Detect which cell encompasses the target text, then output its (X, Y) center coordinate. 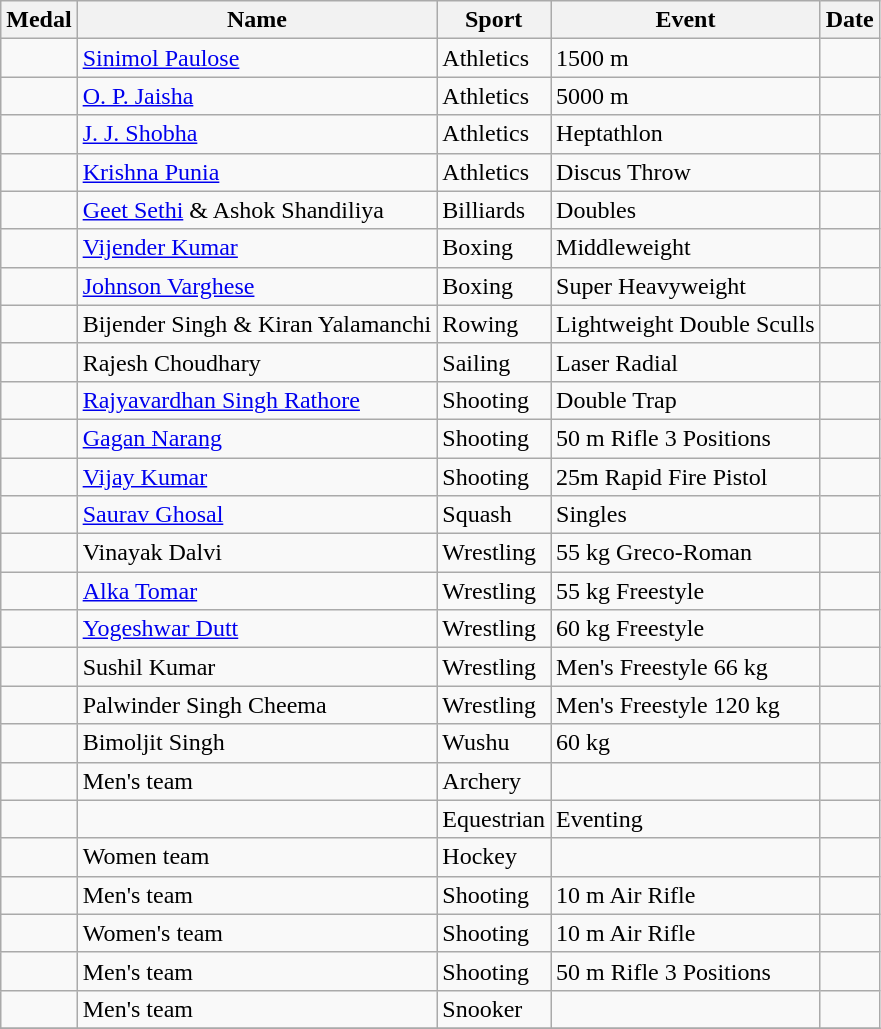
Date (850, 20)
60 kg (686, 743)
Bijender Singh & Kiran Yalamanchi (257, 324)
Equestrian (494, 819)
O. P. Jaisha (257, 96)
Men's Freestyle 120 kg (686, 705)
Vinayak Dalvi (257, 553)
Archery (494, 781)
Alka Tomar (257, 591)
Billiards (494, 210)
Women team (257, 857)
Sport (494, 20)
Squash (494, 515)
25m Rapid Fire Pistol (686, 477)
Rowing (494, 324)
Hockey (494, 857)
Johnson Varghese (257, 286)
Krishna Punia (257, 172)
Heptathlon (686, 134)
Palwinder Singh Cheema (257, 705)
Geet Sethi & Ashok Shandiliya (257, 210)
Lightweight Double Sculls (686, 324)
Super Heavyweight (686, 286)
1500 m (686, 58)
Sushil Kumar (257, 667)
Bimoljit Singh (257, 743)
Rajyavardhan Singh Rathore (257, 400)
Vijay Kumar (257, 477)
Wushu (494, 743)
Event (686, 20)
55 kg Greco-Roman (686, 553)
Saurav Ghosal (257, 515)
Men's Freestyle 66 kg (686, 667)
Vijender Kumar (257, 248)
55 kg Freestyle (686, 591)
Double Trap (686, 400)
Snooker (494, 1009)
Doubles (686, 210)
Laser Radial (686, 362)
Middleweight (686, 248)
Singles (686, 515)
Sailing (494, 362)
Women's team (257, 933)
Rajesh Choudhary (257, 362)
J. J. Shobha (257, 134)
Yogeshwar Dutt (257, 629)
Name (257, 20)
Gagan Narang (257, 438)
Discus Throw (686, 172)
Medal (39, 20)
Eventing (686, 819)
5000 m (686, 96)
Sinimol Paulose (257, 58)
60 kg Freestyle (686, 629)
